Extract the [X, Y] coordinate from the center of the cell holding the provided text.  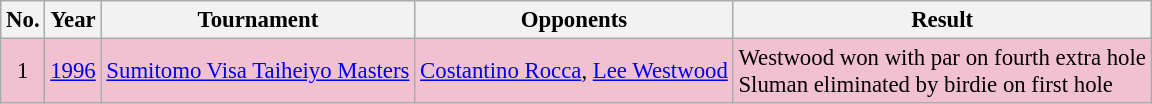
1 [23, 72]
No. [23, 20]
Tournament [258, 20]
Year [73, 20]
Opponents [574, 20]
Sumitomo Visa Taiheiyo Masters [258, 72]
Westwood won with par on fourth extra holeSluman eliminated by birdie on first hole [942, 72]
1996 [73, 72]
Result [942, 20]
Costantino Rocca, Lee Westwood [574, 72]
